From the cell containing the given text, extract its center point as (X, Y) coordinate. 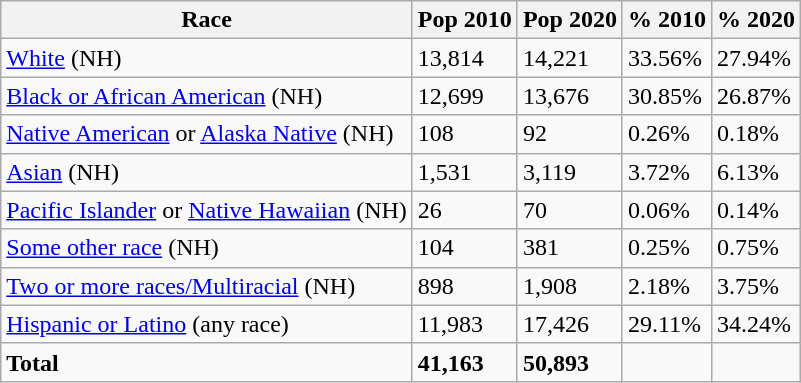
13,676 (570, 96)
Two or more races/Multiracial (NH) (207, 286)
0.26% (666, 134)
50,893 (570, 362)
1,531 (464, 172)
3.75% (756, 286)
% 2010 (666, 20)
Some other race (NH) (207, 248)
Pop 2020 (570, 20)
Pacific Islander or Native Hawaiian (NH) (207, 210)
6.13% (756, 172)
70 (570, 210)
14,221 (570, 58)
26.87% (756, 96)
17,426 (570, 324)
% 2020 (756, 20)
33.56% (666, 58)
27.94% (756, 58)
26 (464, 210)
92 (570, 134)
Race (207, 20)
34.24% (756, 324)
0.18% (756, 134)
1,908 (570, 286)
Total (207, 362)
12,699 (464, 96)
Asian (NH) (207, 172)
108 (464, 134)
29.11% (666, 324)
0.75% (756, 248)
Pop 2010 (464, 20)
White (NH) (207, 58)
2.18% (666, 286)
3,119 (570, 172)
11,983 (464, 324)
381 (570, 248)
Hispanic or Latino (any race) (207, 324)
898 (464, 286)
104 (464, 248)
Native American or Alaska Native (NH) (207, 134)
Black or African American (NH) (207, 96)
30.85% (666, 96)
41,163 (464, 362)
0.25% (666, 248)
0.06% (666, 210)
13,814 (464, 58)
3.72% (666, 172)
0.14% (756, 210)
